Scan for the cell matching the given text and deliver its [x, y] coordinate at center. 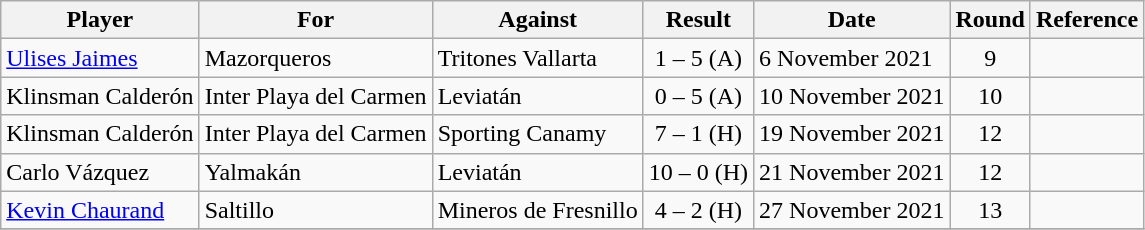
10 November 2021 [852, 96]
27 November 2021 [852, 210]
1 – 5 (A) [698, 58]
21 November 2021 [852, 172]
Against [538, 20]
6 November 2021 [852, 58]
Date [852, 20]
Mineros de Fresnillo [538, 210]
Saltillo [316, 210]
9 [990, 58]
Round [990, 20]
4 – 2 (H) [698, 210]
7 – 1 (H) [698, 134]
Player [100, 20]
10 – 0 (H) [698, 172]
0 – 5 (A) [698, 96]
Carlo Vázquez [100, 172]
Kevin Chaurand [100, 210]
Tritones Vallarta [538, 58]
Result [698, 20]
13 [990, 210]
Mazorqueros [316, 58]
Reference [1086, 20]
19 November 2021 [852, 134]
Yalmakán [316, 172]
Sporting Canamy [538, 134]
Ulises Jaimes [100, 58]
For [316, 20]
10 [990, 96]
